Locate the cell with the specified text and output its [X, Y] center coordinate. 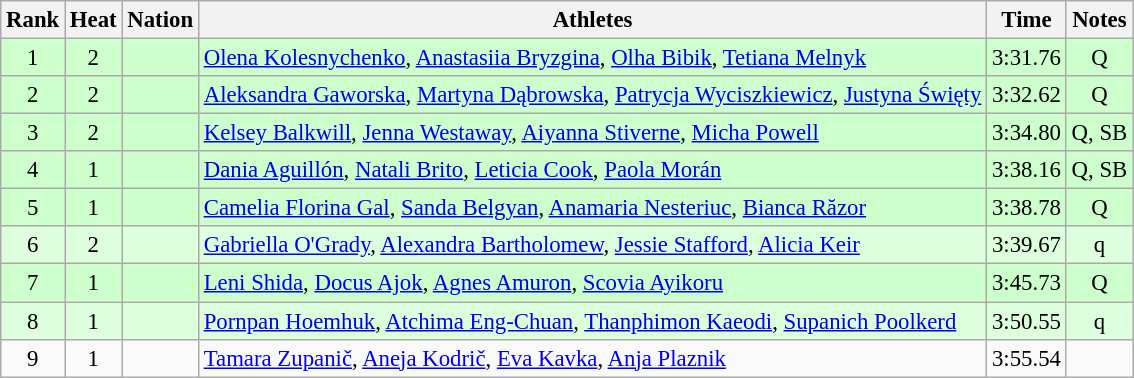
Gabriella O'Grady, Alexandra Bartholomew, Jessie Stafford, Alicia Keir [592, 245]
Olena Kolesnychenko, Anastasiia Bryzgina, Olha Bibik, Tetiana Melnyk [592, 58]
7 [33, 283]
3 [33, 133]
6 [33, 245]
Tamara Zupanič, Aneja Kodrič, Eva Kavka, Anja Plaznik [592, 358]
Aleksandra Gaworska, Martyna Dąbrowska, Patrycja Wyciszkiewicz, Justyna Święty [592, 95]
8 [33, 321]
Nation [160, 20]
Pornpan Hoemhuk, Atchima Eng-Chuan, Thanphimon Kaeodi, Supanich Poolkerd [592, 321]
Dania Aguillón, Natali Brito, Leticia Cook, Paola Morán [592, 170]
3:50.55 [1027, 321]
3:31.76 [1027, 58]
3:34.80 [1027, 133]
3:32.62 [1027, 95]
Heat [94, 20]
4 [33, 170]
3:39.67 [1027, 245]
Leni Shida, Docus Ajok, Agnes Amuron, Scovia Ayikoru [592, 283]
Camelia Florina Gal, Sanda Belgyan, Anamaria Nesteriuc, Bianca Răzor [592, 208]
3:45.73 [1027, 283]
9 [33, 358]
3:38.78 [1027, 208]
3:38.16 [1027, 170]
5 [33, 208]
Athletes [592, 20]
Rank [33, 20]
3:55.54 [1027, 358]
Kelsey Balkwill, Jenna Westaway, Aiyanna Stiverne, Micha Powell [592, 133]
Notes [1099, 20]
Time [1027, 20]
